Scan for the cell matching the given text and deliver its [X, Y] coordinate at center. 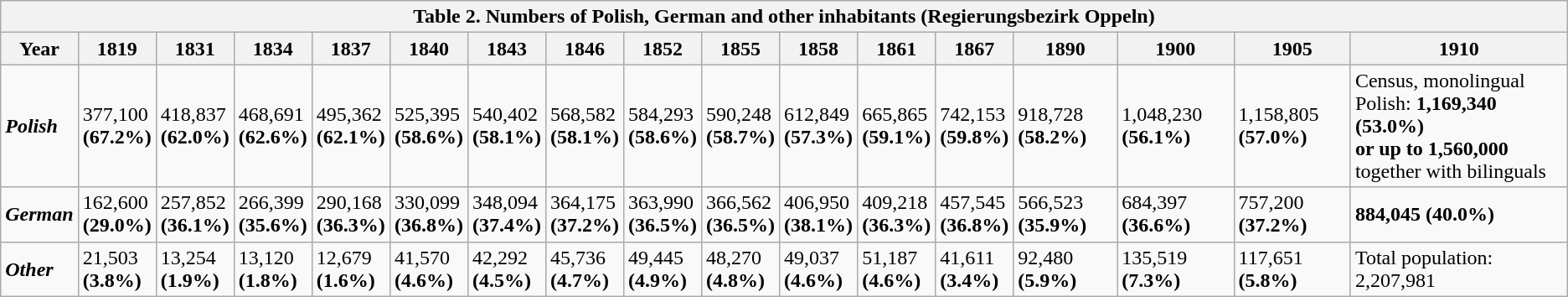
Census, monolingual Polish: 1,169,340 (53.0%)or up to 1,560,000 together with bilinguals [1459, 126]
366,562(36.5%) [740, 215]
590,248(58.7%) [740, 126]
Polish [39, 126]
92,480(5.9%) [1065, 268]
525,395(58.6%) [429, 126]
Table 2. Numbers of Polish, German and other inhabitants (Regierungsbezirk Oppeln) [784, 17]
1858 [819, 49]
42,292(4.5%) [506, 268]
1900 [1176, 49]
468,691(62.6%) [273, 126]
41,611(3.4%) [975, 268]
363,990(36.5%) [662, 215]
1867 [975, 49]
665,865(59.1%) [896, 126]
1905 [1292, 49]
584,293(58.6%) [662, 126]
457,545(36.8%) [975, 215]
1,158,805 (57.0%) [1292, 126]
1819 [117, 49]
45,736(4.7%) [585, 268]
257,852(36.1%) [194, 215]
1843 [506, 49]
German [39, 215]
568,582(58.1%) [585, 126]
348,094(37.4%) [506, 215]
406,950(38.1%) [819, 215]
377,100(67.2%) [117, 126]
918,728 (58.2%) [1065, 126]
884,045 (40.0%) [1459, 215]
364,175(37.2%) [585, 215]
540,402(58.1%) [506, 126]
409,218(36.3%) [896, 215]
1840 [429, 49]
Total population: 2,207,981 [1459, 268]
266,399(35.6%) [273, 215]
1890 [1065, 49]
612,849(57.3%) [819, 126]
Year [39, 49]
1834 [273, 49]
742,153(59.8%) [975, 126]
41,570(4.6%) [429, 268]
684,397 (36.6%) [1176, 215]
1831 [194, 49]
21,503(3.8%) [117, 268]
1852 [662, 49]
135,519(7.3%) [1176, 268]
757,200 (37.2%) [1292, 215]
12,679(1.6%) [350, 268]
1837 [350, 49]
13,254(1.9%) [194, 268]
48,270(4.8%) [740, 268]
51,187(4.6%) [896, 268]
1910 [1459, 49]
Other [39, 268]
418,837(62.0%) [194, 126]
495,362(62.1%) [350, 126]
1861 [896, 49]
49,037(4.6%) [819, 268]
49,445(4.9%) [662, 268]
1,048,230 (56.1%) [1176, 126]
566,523 (35.9%) [1065, 215]
1855 [740, 49]
1846 [585, 49]
330,099(36.8%) [429, 215]
13,120(1.8%) [273, 268]
290,168(36.3%) [350, 215]
162,600(29.0%) [117, 215]
117,651(5.8%) [1292, 268]
